Determine the (X, Y) coordinate at the center of the cell enclosing the given text.  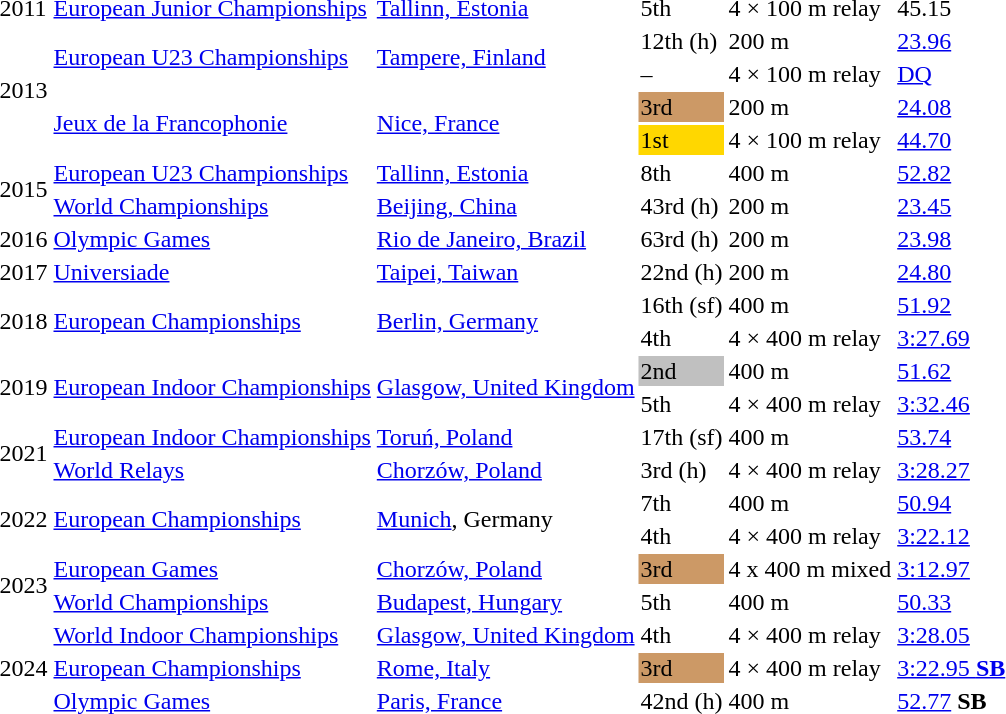
22nd (h) (682, 272)
Jeux de la Francophonie (212, 124)
12th (h) (682, 41)
Universiade (212, 272)
– (682, 74)
Taipei, Taiwan (506, 272)
43rd (h) (682, 206)
Nice, France (506, 124)
17th (sf) (682, 437)
Rio de Janeiro, Brazil (506, 239)
World Indoor Championships (212, 635)
2nd (682, 371)
Olympic Games (212, 239)
Rome, Italy (506, 668)
Berlin, Germany (506, 322)
63rd (h) (682, 239)
European Games (212, 569)
Toruń, Poland (506, 437)
1st (682, 140)
Tampere, Finland (506, 58)
8th (682, 173)
Tallinn, Estonia (506, 173)
7th (682, 503)
3rd (h) (682, 470)
16th (sf) (682, 305)
Budapest, Hungary (506, 602)
Beijing, China (506, 206)
4 x 400 m mixed (810, 569)
Munich, Germany (506, 520)
World Relays (212, 470)
